Return the (x, y) coordinate for the center point of the cell that contains the specified text.  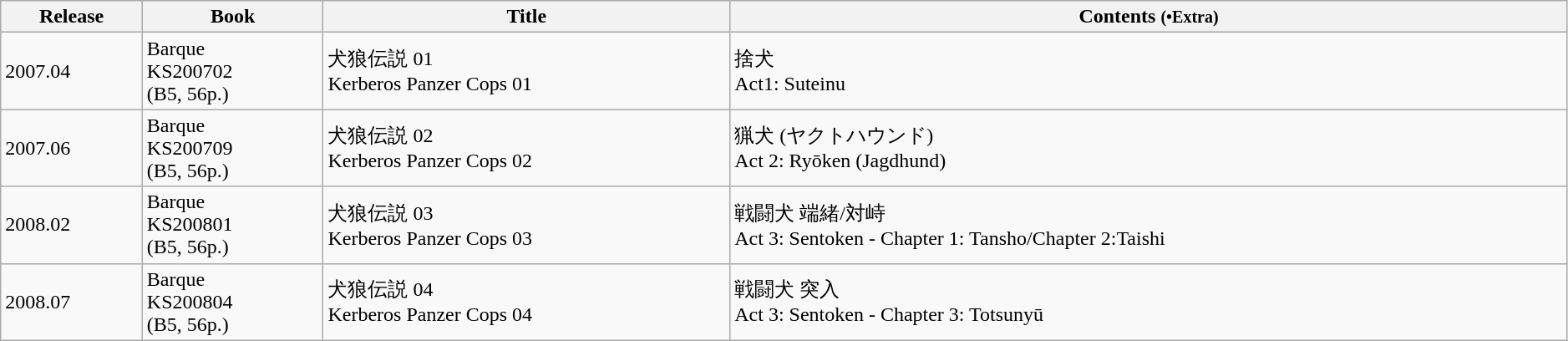
2008.02 (72, 225)
戦闘犬 端緒/対峙Act 3: Sentoken - Chapter 1: Tansho/Chapter 2:Taishi (1149, 225)
2008.07 (72, 302)
BarqueKS200709(B5, 56p.) (232, 148)
犬狼伝説 04Kerberos Panzer Cops 04 (526, 302)
猟犬 (ヤクトハウンド)Act 2: Ryōken (Jagdhund) (1149, 148)
Release (72, 17)
犬狼伝説 01Kerberos Panzer Cops 01 (526, 71)
犬狼伝説 02Kerberos Panzer Cops 02 (526, 148)
Book (232, 17)
犬狼伝説 03Kerberos Panzer Cops 03 (526, 225)
BarqueKS200801(B5, 56p.) (232, 225)
捨犬Act1: Suteinu (1149, 71)
2007.04 (72, 71)
2007.06 (72, 148)
Contents (•Extra) (1149, 17)
BarqueKS200804(B5, 56p.) (232, 302)
BarqueKS200702(B5, 56p.) (232, 71)
戦闘犬 突入Act 3: Sentoken - Chapter 3: Totsunyū (1149, 302)
Title (526, 17)
